Determine the [X, Y] coordinate at the center of the cell enclosing the given text.  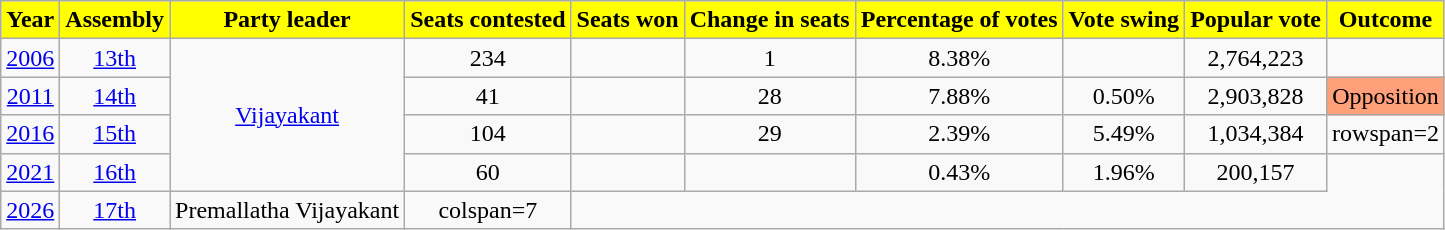
1,034,384 [1256, 134]
1.96% [1124, 172]
Vijayakant [288, 115]
rowspan=2 [1386, 134]
2011 [30, 96]
Percentage of votes [959, 20]
Premallatha Vijayakant [288, 210]
0.43% [959, 172]
Seats contested [488, 20]
Seats won [628, 20]
13th [115, 58]
41 [488, 96]
104 [488, 134]
2,764,223 [1256, 58]
16th [115, 172]
2006 [30, 58]
7.88% [959, 96]
2026 [30, 210]
2016 [30, 134]
Party leader [288, 20]
17th [115, 210]
Year [30, 20]
5.49% [1124, 134]
8.38% [959, 58]
200,157 [1256, 172]
60 [488, 172]
Opposition [1386, 96]
Assembly [115, 20]
0.50% [1124, 96]
Vote swing [1124, 20]
234 [488, 58]
29 [770, 134]
Popular vote [1256, 20]
28 [770, 96]
14th [115, 96]
2.39% [959, 134]
colspan=7 [488, 210]
1 [770, 58]
Outcome [1386, 20]
Change in seats [770, 20]
2021 [30, 172]
2,903,828 [1256, 96]
15th [115, 134]
